Pinpoint the cell where the given text exists, returning its (X, Y) midpoint coordinate. 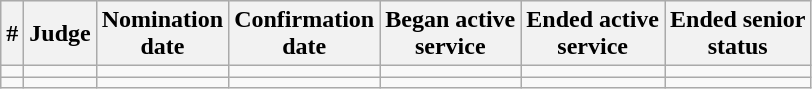
Ended seniorstatus (737, 34)
Began activeservice (450, 34)
# (12, 34)
Nominationdate (162, 34)
Confirmationdate (304, 34)
Judge (60, 34)
Ended activeservice (593, 34)
